Scan for the cell matching the given text and deliver its (X, Y) coordinate at center. 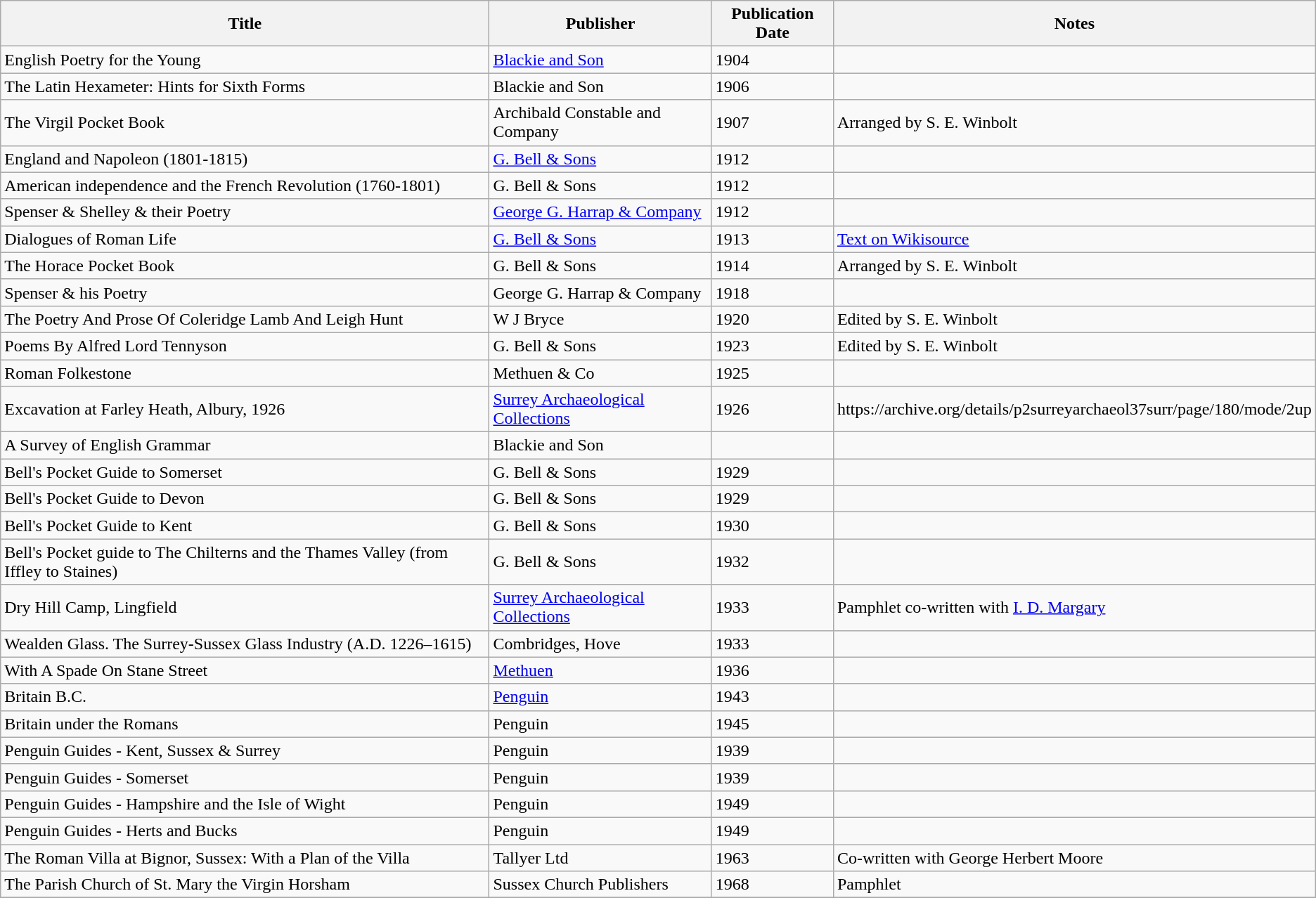
Methuen (600, 670)
Penguin Guides - Hampshire and the Isle of Wight (245, 804)
The Poetry And Prose Of Coleridge Lamb And Leigh Hunt (245, 319)
1926 (772, 409)
The Roman Villa at Bignor, Sussex: With a Plan of the Villa (245, 858)
Penguin Guides - Kent, Sussex & Surrey (245, 750)
Penguin Guides - Herts and Bucks (245, 831)
The Latin Hexameter: Hints for Sixth Forms (245, 86)
Roman Folkestone (245, 373)
1930 (772, 526)
1932 (772, 562)
1920 (772, 319)
Title (245, 24)
1936 (772, 670)
Methuen & Co (600, 373)
1925 (772, 373)
English Poetry for the Young (245, 60)
The Parish Church of St. Mary the Virgin Horsham (245, 885)
The Virgil Pocket Book (245, 122)
1913 (772, 239)
Dialogues of Roman Life (245, 239)
Publication Date (772, 24)
1918 (772, 292)
Text on Wikisource (1074, 239)
Poems By Alfred Lord Tennyson (245, 346)
Britain B.C. (245, 697)
With A Spade On Stane Street (245, 670)
Bell's Pocket Guide to Devon (245, 499)
American independence and the French Revolution (1760-1801) (245, 186)
Sussex Church Publishers (600, 885)
Co-written with George Herbert Moore (1074, 858)
Pamphlet (1074, 885)
1968 (772, 885)
https://archive.org/details/p2surreyarchaeol37surr/page/180/mode/2up (1074, 409)
Tallyer Ltd (600, 858)
Spenser & his Poetry (245, 292)
Wealden Glass. The Surrey-Sussex Glass Industry (A.D. 1226–1615) (245, 644)
1906 (772, 86)
W J Bryce (600, 319)
Bell's Pocket guide to The Chilterns and the Thames Valley (from Iffley to Staines) (245, 562)
Notes (1074, 24)
1904 (772, 60)
Britain under the Romans (245, 724)
The Horace Pocket Book (245, 266)
1943 (772, 697)
1923 (772, 346)
1914 (772, 266)
Combridges, Hove (600, 644)
Excavation at Farley Heath, Albury, 1926 (245, 409)
1907 (772, 122)
Publisher (600, 24)
Dry Hill Camp, Lingfield (245, 607)
1945 (772, 724)
Pamphlet co-written with I. D. Margary (1074, 607)
England and Napoleon (1801-1815) (245, 159)
Bell's Pocket Guide to Somerset (245, 472)
Penguin Guides - Somerset (245, 777)
A Survey of English Grammar (245, 445)
1963 (772, 858)
Archibald Constable and Company (600, 122)
Spenser & Shelley & their Poetry (245, 212)
Bell's Pocket Guide to Kent (245, 526)
